For the text-containing cell, return its midpoint in (x, y) coordinate format. 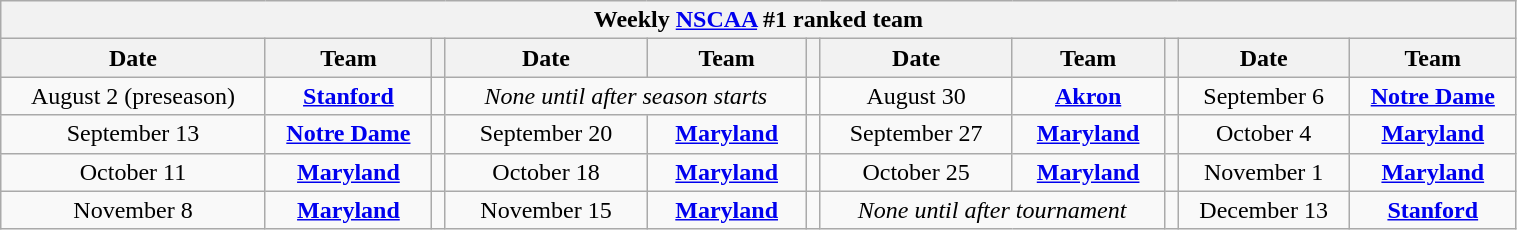
September 6 (1264, 96)
October 11 (133, 172)
None until after season starts (626, 96)
November 1 (1264, 172)
September 20 (546, 134)
September 27 (916, 134)
August 30 (916, 96)
November 15 (546, 210)
December 13 (1264, 210)
Akron (1088, 96)
October 4 (1264, 134)
Weekly NSCAA #1 ranked team (758, 20)
November 8 (133, 210)
None until after tournament (992, 210)
October 25 (916, 172)
October 18 (546, 172)
August 2 (preseason) (133, 96)
September 13 (133, 134)
